From the cell containing the given text, extract its center point as (x, y) coordinate. 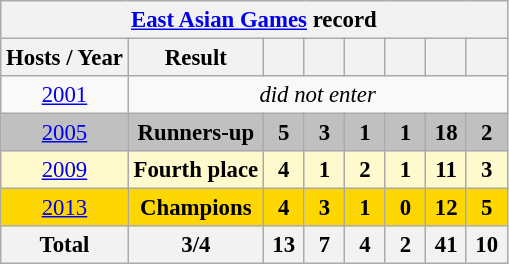
18 (446, 133)
41 (446, 245)
13 (284, 245)
0 (406, 208)
2005 (64, 133)
Result (196, 58)
Total (64, 245)
2009 (64, 170)
7 (324, 245)
12 (446, 208)
Champions (196, 208)
Runners-up (196, 133)
3/4 (196, 245)
Fourth place (196, 170)
East Asian Games record (254, 20)
did not enter (318, 95)
11 (446, 170)
Hosts / Year (64, 58)
2001 (64, 95)
2013 (64, 208)
10 (486, 245)
